For the text-containing cell, return its midpoint in [x, y] coordinate format. 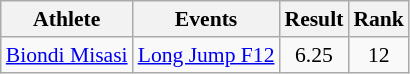
12 [378, 55]
Athlete [67, 19]
Rank [378, 19]
Result [314, 19]
Biondi Misasi [67, 55]
Long Jump F12 [206, 55]
6.25 [314, 55]
Events [206, 19]
